Provide the [X, Y] coordinate of the cell's center where the given text is located.  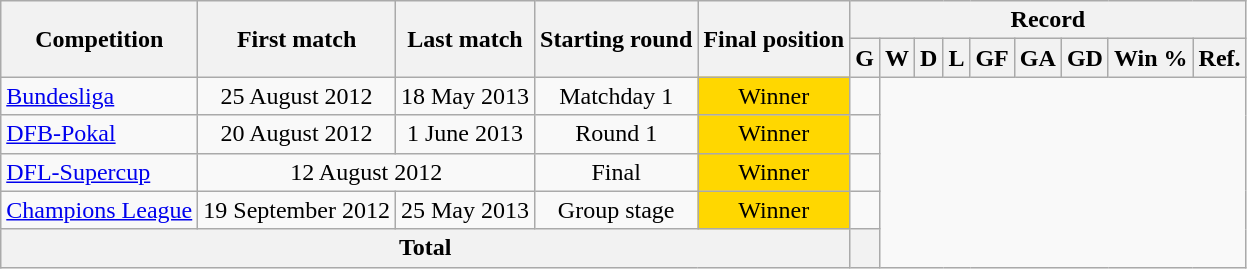
12 August 2012 [366, 172]
Starting round [616, 39]
Champions League [100, 210]
Total [426, 248]
Group stage [616, 210]
25 May 2013 [464, 210]
L [956, 58]
Final [616, 172]
1 June 2013 [464, 134]
20 August 2012 [297, 134]
GD [1084, 58]
G [865, 58]
Ref. [1220, 58]
Bundesliga [100, 96]
GF [992, 58]
Competition [100, 39]
19 September 2012 [297, 210]
Matchday 1 [616, 96]
Final position [774, 39]
GA [1038, 58]
Record [1048, 20]
Round 1 [616, 134]
Win % [1150, 58]
W [896, 58]
First match [297, 39]
DFL-Supercup [100, 172]
18 May 2013 [464, 96]
Last match [464, 39]
25 August 2012 [297, 96]
DFB-Pokal [100, 134]
D [928, 58]
